Output the (X, Y) coordinate of the center of the cell containing the given text.  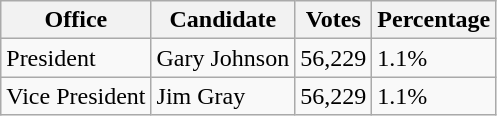
Candidate (223, 20)
Office (76, 20)
Percentage (434, 20)
Vice President (76, 96)
President (76, 58)
Gary Johnson (223, 58)
Votes (334, 20)
Jim Gray (223, 96)
